Search for the cell housing the specified text and yield its [X, Y] center coordinate. 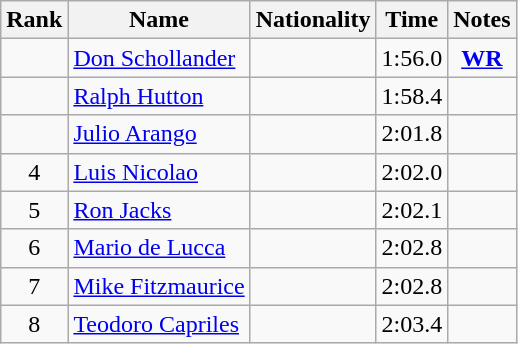
4 [34, 172]
7 [34, 286]
Ron Jacks [159, 210]
2:01.8 [412, 134]
Luis Nicolao [159, 172]
8 [34, 324]
Notes [482, 20]
1:58.4 [412, 96]
6 [34, 248]
2:03.4 [412, 324]
WR [482, 58]
Teodoro Capriles [159, 324]
Rank [34, 20]
Nationality [313, 20]
Julio Arango [159, 134]
Ralph Hutton [159, 96]
Mario de Lucca [159, 248]
2:02.0 [412, 172]
Mike Fitzmaurice [159, 286]
Name [159, 20]
1:56.0 [412, 58]
2:02.1 [412, 210]
Don Schollander [159, 58]
Time [412, 20]
5 [34, 210]
